For the text-containing cell, return its midpoint in [x, y] coordinate format. 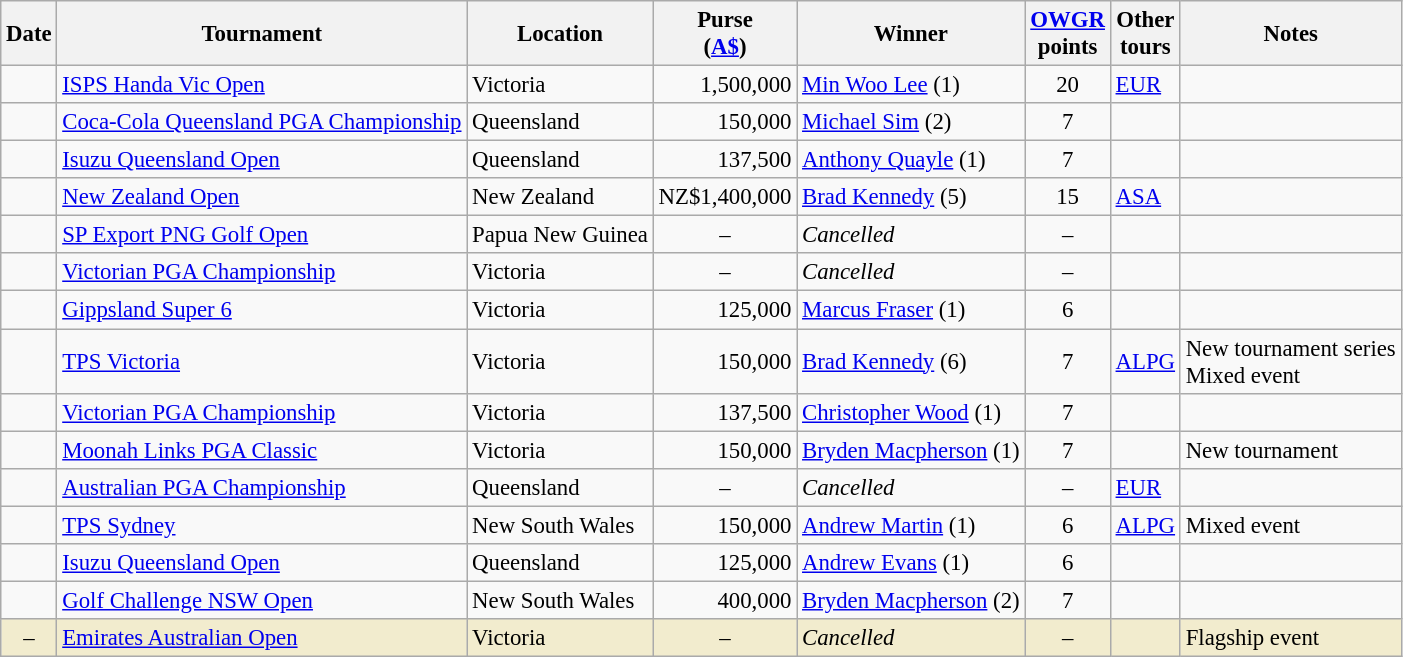
Papua New Guinea [560, 235]
1,500,000 [724, 85]
TPS Sydney [262, 525]
Brad Kennedy (6) [911, 362]
Winner [911, 34]
OWGRpoints [1068, 34]
Andrew Evans (1) [911, 563]
Tournament [262, 34]
Christopher Wood (1) [911, 412]
15 [1068, 197]
Flagship event [1290, 638]
Australian PGA Championship [262, 487]
Bryden Macpherson (2) [911, 600]
NZ$1,400,000 [724, 197]
TPS Victoria [262, 362]
Anthony Quayle (1) [911, 160]
SP Export PNG Golf Open [262, 235]
20 [1068, 85]
Mixed event [1290, 525]
400,000 [724, 600]
Gippsland Super 6 [262, 310]
Notes [1290, 34]
New tournament seriesMixed event [1290, 362]
Coca-Cola Queensland PGA Championship [262, 122]
Michael Sim (2) [911, 122]
Andrew Martin (1) [911, 525]
New Zealand [560, 197]
New tournament [1290, 450]
Purse(A$) [724, 34]
Location [560, 34]
Emirates Australian Open [262, 638]
Bryden Macpherson (1) [911, 450]
Min Woo Lee (1) [911, 85]
Golf Challenge NSW Open [262, 600]
Brad Kennedy (5) [911, 197]
Date [29, 34]
Othertours [1145, 34]
New Zealand Open [262, 197]
ASA [1145, 197]
Marcus Fraser (1) [911, 310]
ISPS Handa Vic Open [262, 85]
Moonah Links PGA Classic [262, 450]
